Return the [X, Y] coordinate for the center point of the cell that contains the specified text.  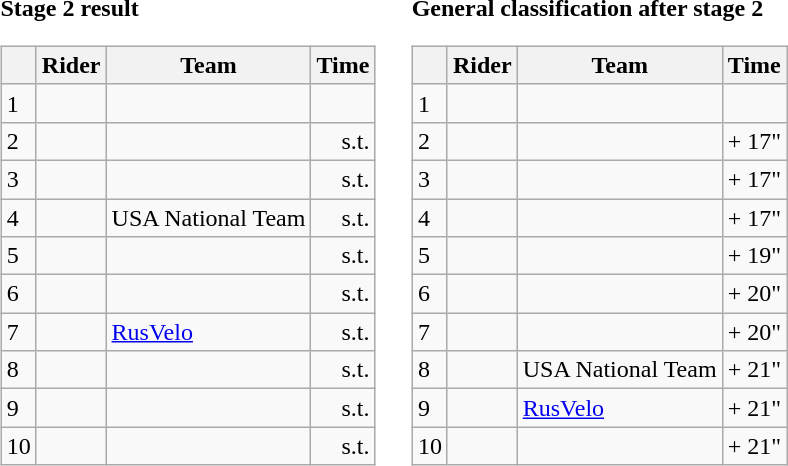
+ 19" [754, 256]
